Identify which cell holds the provided text, then report its (X, Y) central coordinate. 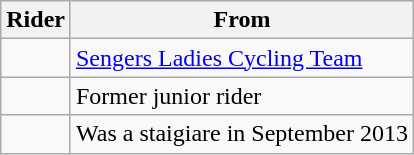
Sengers Ladies Cycling Team (242, 58)
From (242, 20)
Rider (36, 20)
Former junior rider (242, 96)
Was a staigiare in September 2013 (242, 134)
